Detect which cell encompasses the target text, then output its [x, y] center coordinate. 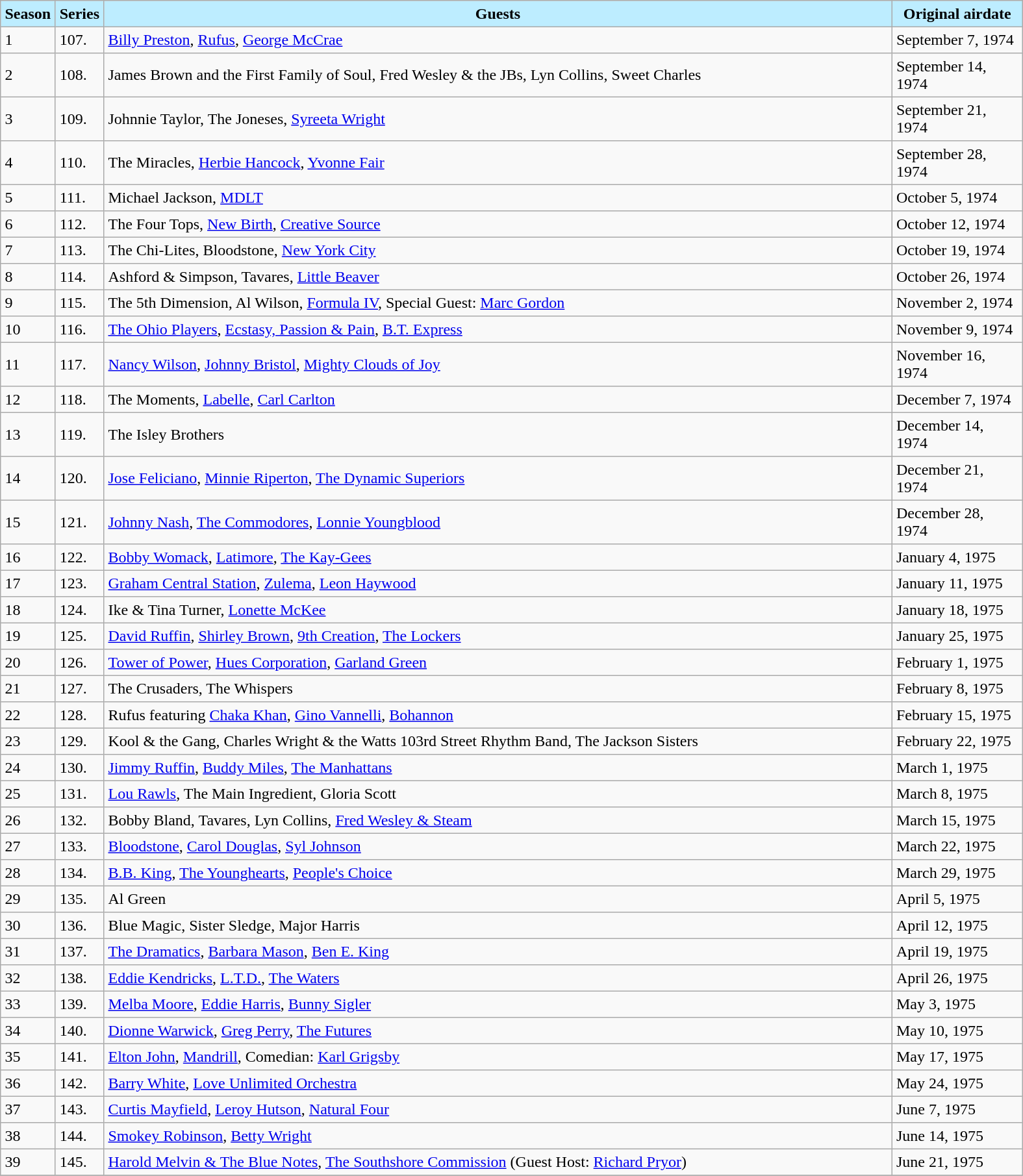
October 5, 1974 [957, 197]
3 [28, 119]
135. [79, 899]
21 [28, 688]
29 [28, 899]
2 [28, 75]
The Ohio Players, Ecstasy, Passion & Pain, B.T. Express [498, 329]
119. [79, 434]
Tower of Power, Hues Corporation, Garland Green [498, 662]
112. [79, 224]
January 18, 1975 [957, 610]
138. [79, 978]
17 [28, 583]
20 [28, 662]
Nancy Wilson, Johnny Bristol, Mighty Clouds of Joy [498, 364]
Jimmy Ruffin, Buddy Miles, The Manhattans [498, 768]
37 [28, 1109]
April 12, 1975 [957, 925]
132. [79, 820]
130. [79, 768]
38 [28, 1136]
141. [79, 1057]
Bobby Bland, Tavares, Lyn Collins, Fred Wesley & Steam [498, 820]
144. [79, 1136]
126. [79, 662]
133. [79, 846]
25 [28, 794]
6 [28, 224]
October 26, 1974 [957, 277]
December 21, 1974 [957, 479]
Rufus featuring Chaka Khan, Gino Vannelli, Bohannon [498, 715]
Curtis Mayfield, Leroy Hutson, Natural Four [498, 1109]
James Brown and the First Family of Soul, Fred Wesley & the JBs, Lyn Collins, Sweet Charles [498, 75]
September 7, 1974 [957, 40]
May 17, 1975 [957, 1057]
115. [79, 303]
March 1, 1975 [957, 768]
34 [28, 1031]
120. [79, 479]
122. [79, 557]
April 19, 1975 [957, 951]
February 1, 1975 [957, 662]
33 [28, 1004]
December 28, 1974 [957, 522]
December 14, 1974 [957, 434]
7 [28, 250]
125. [79, 636]
The Miracles, Herbie Hancock, Yvonne Fair [498, 163]
Series [79, 14]
9 [28, 303]
March 8, 1975 [957, 794]
117. [79, 364]
December 7, 1974 [957, 399]
118. [79, 399]
15 [28, 522]
Season [28, 14]
April 26, 1975 [957, 978]
113. [79, 250]
May 3, 1975 [957, 1004]
February 15, 1975 [957, 715]
Al Green [498, 899]
June 7, 1975 [957, 1109]
Bloodstone, Carol Douglas, Syl Johnson [498, 846]
4 [28, 163]
September 21, 1974 [957, 119]
Dionne Warwick, Greg Perry, The Futures [498, 1031]
November 16, 1974 [957, 364]
140. [79, 1031]
Kool & the Gang, Charles Wright & the Watts 103rd Street Rhythm Band, The Jackson Sisters [498, 741]
Ike & Tina Turner, Lonette McKee [498, 610]
David Ruffin, Shirley Brown, 9th Creation, The Lockers [498, 636]
January 11, 1975 [957, 583]
June 21, 1975 [957, 1162]
May 10, 1975 [957, 1031]
January 25, 1975 [957, 636]
October 12, 1974 [957, 224]
109. [79, 119]
Original airdate [957, 14]
September 14, 1974 [957, 75]
136. [79, 925]
Johnny Nash, The Commodores, Lonnie Youngblood [498, 522]
Barry White, Love Unlimited Orchestra [498, 1083]
May 24, 1975 [957, 1083]
128. [79, 715]
11 [28, 364]
The Four Tops, New Birth, Creative Source [498, 224]
January 4, 1975 [957, 557]
14 [28, 479]
28 [28, 873]
B.B. King, The Younghearts, People's Choice [498, 873]
Graham Central Station, Zulema, Leon Haywood [498, 583]
35 [28, 1057]
107. [79, 40]
The Moments, Labelle, Carl Carlton [498, 399]
32 [28, 978]
139. [79, 1004]
124. [79, 610]
123. [79, 583]
The Isley Brothers [498, 434]
November 2, 1974 [957, 303]
June 14, 1975 [957, 1136]
110. [79, 163]
Bobby Womack, Latimore, The Kay-Gees [498, 557]
36 [28, 1083]
Ashford & Simpson, Tavares, Little Beaver [498, 277]
142. [79, 1083]
19 [28, 636]
134. [79, 873]
Guests [498, 14]
143. [79, 1109]
Blue Magic, Sister Sledge, Major Harris [498, 925]
27 [28, 846]
Billy Preston, Rufus, George McCrae [498, 40]
108. [79, 75]
October 19, 1974 [957, 250]
145. [79, 1162]
18 [28, 610]
127. [79, 688]
Smokey Robinson, Betty Wright [498, 1136]
Eddie Kendricks, L.T.D., The Waters [498, 978]
31 [28, 951]
129. [79, 741]
5 [28, 197]
22 [28, 715]
12 [28, 399]
24 [28, 768]
10 [28, 329]
Jose Feliciano, Minnie Riperton, The Dynamic Superiors [498, 479]
114. [79, 277]
8 [28, 277]
131. [79, 794]
April 5, 1975 [957, 899]
The Dramatics, Barbara Mason, Ben E. King [498, 951]
Elton John, Mandrill, Comedian: Karl Grigsby [498, 1057]
November 9, 1974 [957, 329]
137. [79, 951]
Michael Jackson, MDLT [498, 197]
Melba Moore, Eddie Harris, Bunny Sigler [498, 1004]
23 [28, 741]
30 [28, 925]
13 [28, 434]
39 [28, 1162]
1 [28, 40]
The Crusaders, The Whispers [498, 688]
February 8, 1975 [957, 688]
Lou Rawls, The Main Ingredient, Gloria Scott [498, 794]
Johnnie Taylor, The Joneses, Syreeta Wright [498, 119]
The Chi-Lites, Bloodstone, New York City [498, 250]
116. [79, 329]
111. [79, 197]
Harold Melvin & The Blue Notes, The Southshore Commission (Guest Host: Richard Pryor) [498, 1162]
26 [28, 820]
16 [28, 557]
March 29, 1975 [957, 873]
March 15, 1975 [957, 820]
March 22, 1975 [957, 846]
February 22, 1975 [957, 741]
121. [79, 522]
The 5th Dimension, Al Wilson, Formula IV, Special Guest: Marc Gordon [498, 303]
September 28, 1974 [957, 163]
